Scan for the cell matching the given text and deliver its (X, Y) coordinate at center. 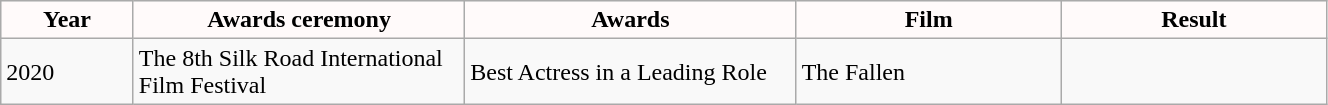
Film (928, 20)
Awards ceremony (298, 20)
The Fallen (928, 72)
The 8th Silk Road International Film Festival (298, 72)
2020 (68, 72)
Best Actress in a Leading Role (630, 72)
Awards (630, 20)
Result (1194, 20)
Year (68, 20)
